Determine the [x, y] coordinate at the center of the cell enclosing the given text.  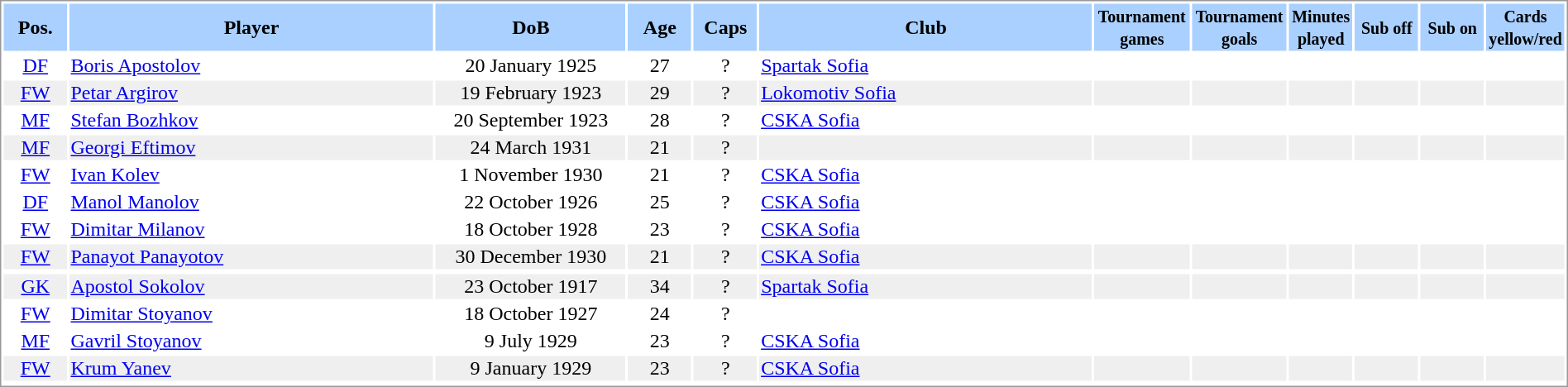
19 February 1923 [531, 93]
18 October 1928 [531, 229]
27 [660, 65]
GK [35, 287]
Gavril Stoyanov [251, 342]
1 November 1930 [531, 174]
9 January 1929 [531, 368]
Boris Apostolov [251, 65]
Tournamentgames [1141, 26]
Sub off [1386, 26]
Cardsyellow/red [1526, 26]
Tournamentgoals [1239, 26]
34 [660, 287]
Ivan Kolev [251, 174]
Panayot Panayotov [251, 257]
DoB [531, 26]
28 [660, 120]
Club [926, 26]
Minutesplayed [1322, 26]
30 December 1930 [531, 257]
Stefan Bozhkov [251, 120]
18 October 1927 [531, 313]
Krum Yanev [251, 368]
Georgi Eftimov [251, 148]
Dimitar Milanov [251, 229]
Apostol Sokolov [251, 287]
29 [660, 93]
Caps [726, 26]
Pos. [35, 26]
9 July 1929 [531, 342]
22 October 1926 [531, 203]
24 March 1931 [531, 148]
Manol Manolov [251, 203]
Sub on [1452, 26]
Lokomotiv Sofia [926, 93]
Petar Argirov [251, 93]
24 [660, 313]
23 October 1917 [531, 287]
20 September 1923 [531, 120]
Player [251, 26]
Dimitar Stoyanov [251, 313]
25 [660, 203]
20 January 1925 [531, 65]
Age [660, 26]
